Search for the cell housing the specified text and yield its [X, Y] center coordinate. 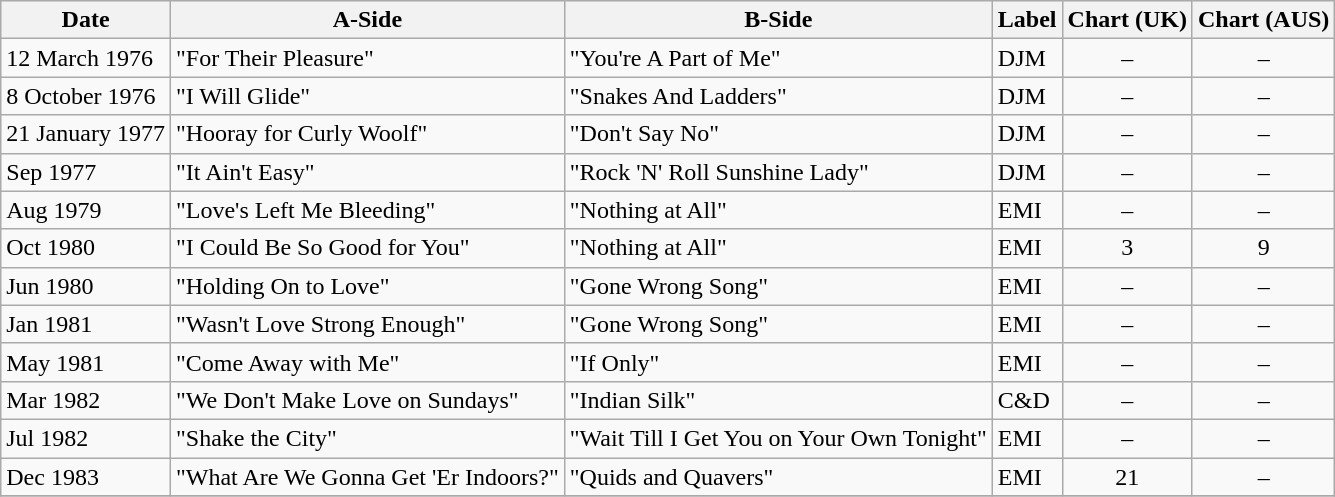
"Shake the City" [367, 438]
"You're A Part of Me" [778, 58]
Jan 1981 [86, 324]
"We Don't Make Love on Sundays" [367, 400]
Label [1027, 20]
"What Are We Gonna Get 'Er Indoors?" [367, 477]
Chart (UK) [1127, 20]
"For Their Pleasure" [367, 58]
"Indian Silk" [778, 400]
Aug 1979 [86, 210]
"Don't Say No" [778, 134]
Dec 1983 [86, 477]
"Rock 'N' Roll Sunshine Lady" [778, 172]
8 October 1976 [86, 96]
3 [1127, 248]
Oct 1980 [86, 248]
Jul 1982 [86, 438]
C&D [1027, 400]
"It Ain't Easy" [367, 172]
"Love's Left Me Bleeding" [367, 210]
"Come Away with Me" [367, 362]
Sep 1977 [86, 172]
Jun 1980 [86, 286]
Chart (AUS) [1263, 20]
"I Will Glide" [367, 96]
12 March 1976 [86, 58]
9 [1263, 248]
"Quids and Quavers" [778, 477]
"If Only" [778, 362]
"Wasn't Love Strong Enough" [367, 324]
"Hooray for Curly Woolf" [367, 134]
"I Could Be So Good for You" [367, 248]
Mar 1982 [86, 400]
21 [1127, 477]
"Wait Till I Get You on Your Own Tonight" [778, 438]
"Snakes And Ladders" [778, 96]
21 January 1977 [86, 134]
Date [86, 20]
May 1981 [86, 362]
B-Side [778, 20]
"Holding On to Love" [367, 286]
A-Side [367, 20]
